Capture the cell that displays the provided text and extract its [X, Y] central coordinate. 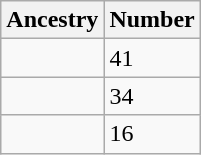
16 [152, 134]
Ancestry [52, 20]
34 [152, 96]
Number [152, 20]
41 [152, 58]
